Pinpoint the cell where the given text exists, returning its (x, y) midpoint coordinate. 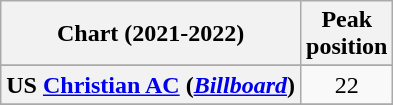
22 (347, 85)
US Christian AC (Billboard) (151, 85)
Peak position (347, 34)
Chart (2021-2022) (151, 34)
